Locate the cell with the specified text and output its [X, Y] center coordinate. 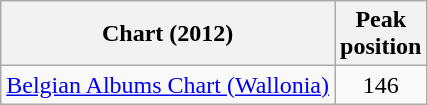
Peakposition [380, 34]
146 [380, 85]
Chart (2012) [168, 34]
Belgian Albums Chart (Wallonia) [168, 85]
